Provide the [X, Y] coordinate of the cell's center where the given text is located.  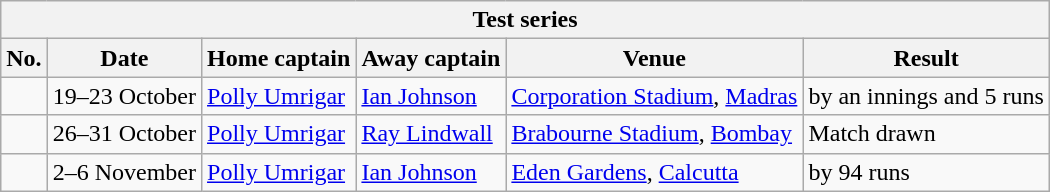
Corporation Stadium, Madras [654, 96]
by 94 runs [926, 172]
Match drawn [926, 134]
Date [124, 58]
Result [926, 58]
26–31 October [124, 134]
Venue [654, 58]
Test series [525, 20]
19–23 October [124, 96]
Eden Gardens, Calcutta [654, 172]
Brabourne Stadium, Bombay [654, 134]
2–6 November [124, 172]
Ray Lindwall [431, 134]
No. [24, 58]
Home captain [279, 58]
Away captain [431, 58]
by an innings and 5 runs [926, 96]
